Search for the cell housing the specified text and yield its (x, y) center coordinate. 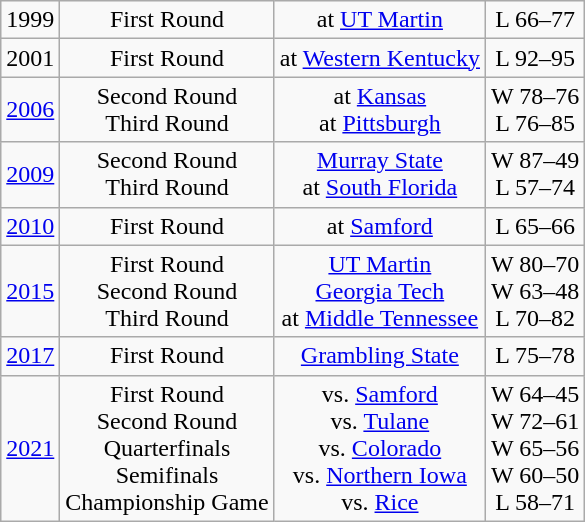
L 75–78 (536, 356)
2010 (30, 226)
W 87–49L 57–74 (536, 174)
First RoundSecond RoundThird Round (167, 291)
vs. Samfordvs. Tulanevs. Coloradovs. Northern Iowavs. Rice (380, 448)
at Kansasat Pittsburgh (380, 110)
2017 (30, 356)
W 64–45W 72–61W 65–56W 60–50L 58–71 (536, 448)
at Western Kentucky (380, 58)
W 78–76L 76–85 (536, 110)
2021 (30, 448)
L 66–77 (536, 20)
at Samford (380, 226)
Murray Stateat South Florida (380, 174)
Grambling State (380, 356)
W 80–70W 63–48L 70–82 (536, 291)
First RoundSecond RoundQuarterfinalsSemifinalsChampionship Game (167, 448)
2009 (30, 174)
2006 (30, 110)
2001 (30, 58)
UT MartinGeorgia Techat Middle Tennessee (380, 291)
2015 (30, 291)
at UT Martin (380, 20)
L 65–66 (536, 226)
L 92–95 (536, 58)
1999 (30, 20)
